Output the (x, y) coordinate of the center of the cell containing the given text.  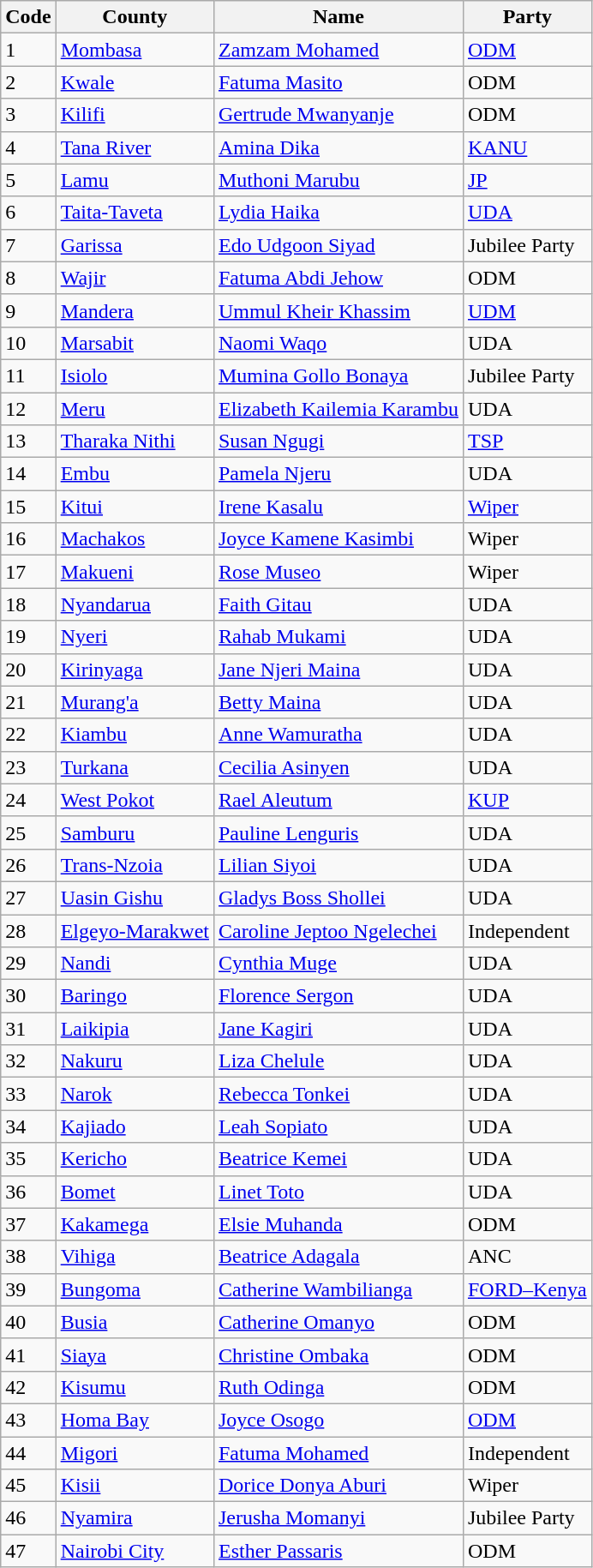
40 (28, 1322)
Mombasa (135, 50)
44 (28, 1453)
Ruth Odinga (338, 1387)
38 (28, 1257)
14 (28, 474)
Kisii (135, 1486)
8 (28, 278)
Migori (135, 1453)
35 (28, 1159)
43 (28, 1420)
19 (28, 637)
Meru (135, 409)
Edo Udgoon Siyad (338, 245)
Bomet (135, 1192)
42 (28, 1387)
7 (28, 245)
Garissa (135, 245)
FORD–Kenya (527, 1289)
Tana River (135, 147)
Rael Aleutum (338, 800)
Liza Chelule (338, 1061)
45 (28, 1486)
Turkana (135, 767)
9 (28, 310)
Nyamira (135, 1518)
Name (338, 17)
Kakamega (135, 1224)
41 (28, 1355)
Gladys Boss Shollei (338, 898)
Rebecca Tonkei (338, 1094)
Makueni (135, 572)
Fatuma Masito (338, 82)
Gertrude Mwanyanje (338, 115)
Taita-Taveta (135, 213)
Embu (135, 474)
Jerusha Momanyi (338, 1518)
Nyandarua (135, 604)
Irene Kasalu (338, 507)
23 (28, 767)
Jane Kagiri (338, 1029)
Wajir (135, 278)
Vihiga (135, 1257)
27 (28, 898)
Fatuma Mohamed (338, 1453)
24 (28, 800)
1 (28, 50)
Ummul Kheir Khassim (338, 310)
Isiolo (135, 375)
Catherine Omanyo (338, 1322)
Fatuma Abdi Jehow (338, 278)
Code (28, 17)
3 (28, 115)
Kwale (135, 82)
Kirinyaga (135, 670)
Naomi Waqo (338, 343)
Catherine Wambilianga (338, 1289)
Elgeyo-Marakwet (135, 930)
Tharaka Nithi (135, 442)
Linet Toto (338, 1192)
Faith Gitau (338, 604)
36 (28, 1192)
5 (28, 180)
Muthoni Marubu (338, 180)
Lamu (135, 180)
Cecilia Asinyen (338, 767)
6 (28, 213)
Rose Museo (338, 572)
Uasin Gishu (135, 898)
Baringo (135, 996)
KUP (527, 800)
Busia (135, 1322)
Nyeri (135, 637)
Esther Passaris (338, 1551)
29 (28, 964)
Anne Wamuratha (338, 735)
37 (28, 1224)
Joyce Kamene Kasimbi (338, 539)
Kisumu (135, 1387)
10 (28, 343)
Amina Dika (338, 147)
32 (28, 1061)
Mandera (135, 310)
Rahab Mukami (338, 637)
31 (28, 1029)
KANU (527, 147)
33 (28, 1094)
Betty Maina (338, 702)
Joyce Osogo (338, 1420)
Party (527, 17)
47 (28, 1551)
18 (28, 604)
Nairobi City (135, 1551)
11 (28, 375)
Florence Sergon (338, 996)
TSP (527, 442)
Homa Bay (135, 1420)
Christine Ombaka (338, 1355)
Susan Ngugi (338, 442)
Caroline Jeptoo Ngelechei (338, 930)
UDM (527, 310)
21 (28, 702)
Marsabit (135, 343)
39 (28, 1289)
Bungoma (135, 1289)
Cynthia Muge (338, 964)
Elizabeth Kailemia Karambu (338, 409)
15 (28, 507)
Murang'a (135, 702)
Trans-Nzoia (135, 865)
Beatrice Kemei (338, 1159)
13 (28, 442)
Dorice Donya Aburi (338, 1486)
Mumina Gollo Bonaya (338, 375)
Beatrice Adagala (338, 1257)
Lydia Haika (338, 213)
ANC (527, 1257)
Elsie Muhanda (338, 1224)
Nakuru (135, 1061)
Laikipia (135, 1029)
Pauline Lenguris (338, 832)
25 (28, 832)
Kiambu (135, 735)
16 (28, 539)
17 (28, 572)
Lilian Siyoi (338, 865)
Kericho (135, 1159)
Jane Njeri Maina (338, 670)
Samburu (135, 832)
Machakos (135, 539)
Narok (135, 1094)
West Pokot (135, 800)
Zamzam Mohamed (338, 50)
Siaya (135, 1355)
46 (28, 1518)
Kajiado (135, 1126)
Kilifi (135, 115)
JP (527, 180)
Pamela Njeru (338, 474)
28 (28, 930)
Leah Sopiato (338, 1126)
Kitui (135, 507)
26 (28, 865)
12 (28, 409)
34 (28, 1126)
2 (28, 82)
22 (28, 735)
County (135, 17)
4 (28, 147)
20 (28, 670)
30 (28, 996)
Nandi (135, 964)
